Pinpoint the cell where the given text exists, returning its [X, Y] midpoint coordinate. 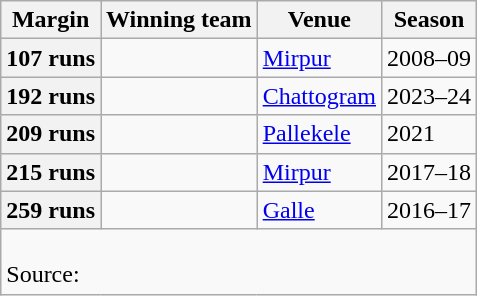
2017–18 [430, 172]
Chattogram [319, 96]
209 runs [51, 134]
2021 [430, 134]
Source: [239, 262]
259 runs [51, 210]
107 runs [51, 58]
Venue [319, 20]
215 runs [51, 172]
Galle [319, 210]
2016–17 [430, 210]
192 runs [51, 96]
2023–24 [430, 96]
Winning team [178, 20]
Season [430, 20]
2008–09 [430, 58]
Margin [51, 20]
Pallekele [319, 134]
